Identify which cell holds the provided text, then report its [x, y] central coordinate. 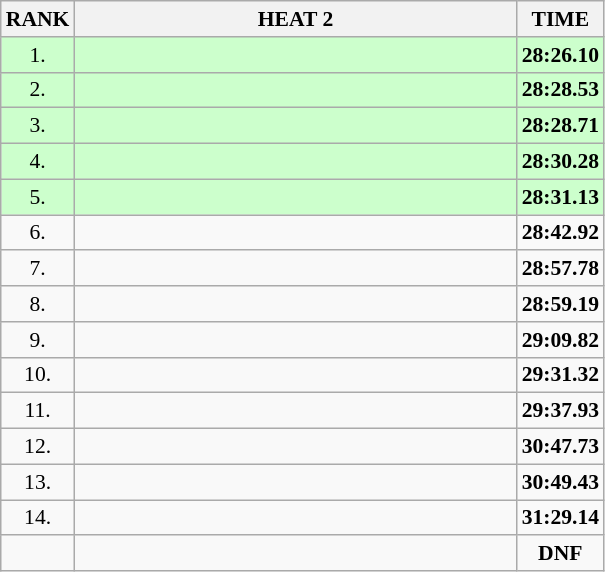
28:30.28 [560, 162]
11. [38, 411]
10. [38, 375]
HEAT 2 [295, 19]
28:59.19 [560, 304]
29:09.82 [560, 340]
28:28.53 [560, 90]
5. [38, 197]
1. [38, 55]
2. [38, 90]
3. [38, 126]
31:29.14 [560, 518]
29:37.93 [560, 411]
DNF [560, 554]
28:31.13 [560, 197]
28:28.71 [560, 126]
TIME [560, 19]
29:31.32 [560, 375]
6. [38, 233]
28:42.92 [560, 233]
14. [38, 518]
30:47.73 [560, 447]
9. [38, 340]
13. [38, 482]
RANK [38, 19]
7. [38, 269]
8. [38, 304]
28:26.10 [560, 55]
12. [38, 447]
4. [38, 162]
30:49.43 [560, 482]
28:57.78 [560, 269]
